Provide the [X, Y] coordinate of the cell's center where the given text is located.  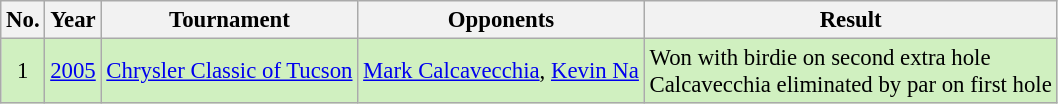
Tournament [230, 20]
Opponents [501, 20]
Won with birdie on second extra holeCalcavecchia eliminated by par on first hole [850, 72]
2005 [73, 72]
Mark Calcavecchia, Kevin Na [501, 72]
1 [23, 72]
Chrysler Classic of Tucson [230, 72]
No. [23, 20]
Year [73, 20]
Result [850, 20]
